Scan for the cell matching the given text and deliver its [x, y] coordinate at center. 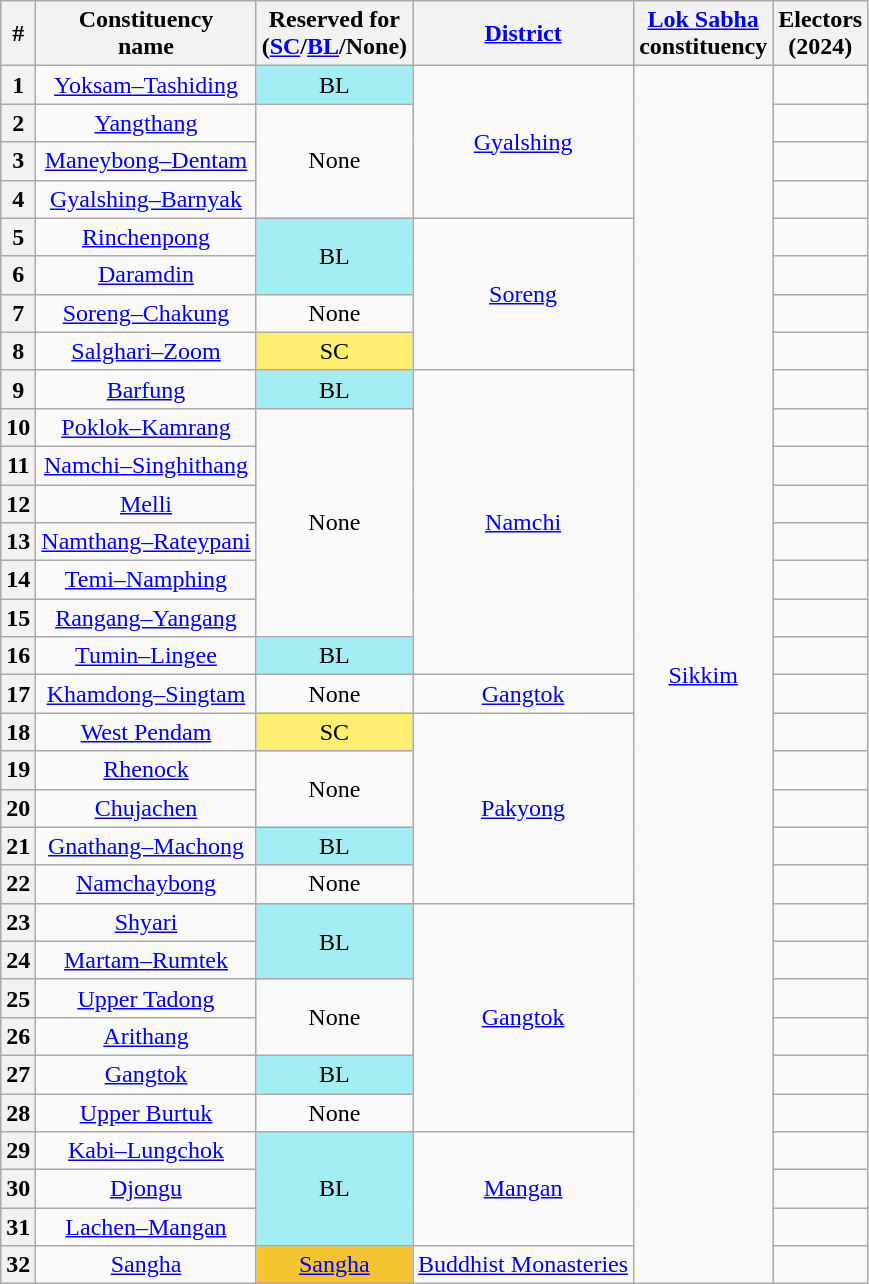
Djongu [146, 1189]
West Pendam [146, 732]
Lok Sabhaconstituency [704, 34]
Yangthang [146, 123]
7 [18, 313]
28 [18, 1113]
Arithang [146, 1036]
Pakyong [524, 808]
32 [18, 1265]
5 [18, 237]
# [18, 34]
Kabi–Lungchok [146, 1151]
13 [18, 542]
25 [18, 998]
18 [18, 732]
Melli [146, 503]
30 [18, 1189]
Rhenock [146, 770]
Martam–Rumtek [146, 960]
3 [18, 161]
10 [18, 427]
Rinchenpong [146, 237]
Namchaybong [146, 884]
Electors(2024) [820, 34]
9 [18, 389]
8 [18, 351]
Poklok–Kamrang [146, 427]
19 [18, 770]
12 [18, 503]
Barfung [146, 389]
15 [18, 618]
Namthang–Rateypani [146, 542]
11 [18, 465]
Sikkim [704, 675]
17 [18, 694]
1 [18, 85]
Reserved for(SC/BL/None) [334, 34]
Salghari–Zoom [146, 351]
16 [18, 656]
Mangan [524, 1189]
Lachen–Mangan [146, 1227]
14 [18, 580]
Gyalshing [524, 142]
District [524, 34]
Maneybong–Dentam [146, 161]
Tumin–Lingee [146, 656]
Daramdin [146, 275]
Namchi [524, 522]
Gnathang–Machong [146, 846]
Temi–Namphing [146, 580]
Gyalshing–Barnyak [146, 199]
Chujachen [146, 808]
6 [18, 275]
Buddhist Monasteries [524, 1265]
Shyari [146, 922]
Namchi–Singhithang [146, 465]
2 [18, 123]
Khamdong–Singtam [146, 694]
4 [18, 199]
Upper Burtuk [146, 1113]
23 [18, 922]
29 [18, 1151]
22 [18, 884]
20 [18, 808]
Yoksam–Tashiding [146, 85]
27 [18, 1074]
24 [18, 960]
Upper Tadong [146, 998]
31 [18, 1227]
Soreng–Chakung [146, 313]
21 [18, 846]
Constituencyname [146, 34]
Rangang–Yangang [146, 618]
Soreng [524, 294]
26 [18, 1036]
